From the cell containing the given text, extract its center point as [x, y] coordinate. 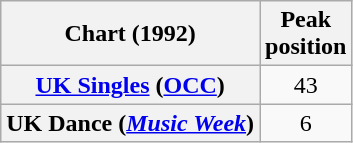
UK Dance (Music Week) [130, 123]
UK Singles (OCC) [130, 85]
6 [306, 123]
Chart (1992) [130, 34]
43 [306, 85]
Peakposition [306, 34]
